Return the [x, y] coordinate for the center point of the cell that contains the specified text.  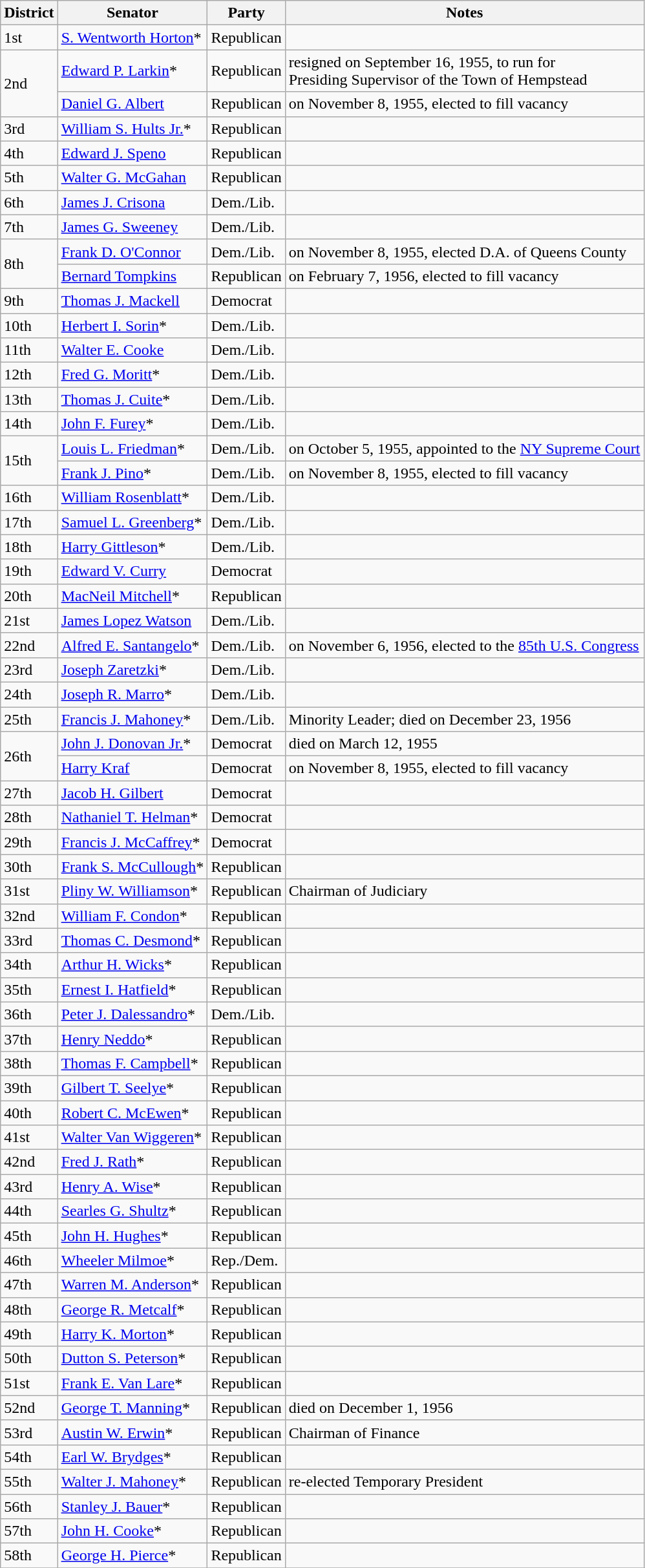
58th [29, 1556]
Gilbert T. Seelye* [132, 1088]
John F. Furey* [132, 424]
45th [29, 1236]
43rd [29, 1187]
39th [29, 1088]
Notes [464, 13]
12th [29, 375]
37th [29, 1039]
33rd [29, 940]
57th [29, 1531]
Thomas C. Desmond* [132, 940]
William S. Hults Jr.* [132, 129]
Ernest I. Hatfield* [132, 990]
38th [29, 1063]
1st [29, 37]
resigned on September 16, 1955, to run for Presiding Supervisor of the Town of Hempstead [464, 71]
Searles G. Shultz* [132, 1211]
14th [29, 424]
26th [29, 756]
Samuel L. Greenberg* [132, 522]
Thomas J. Cuite* [132, 399]
Edward J. Speno [132, 153]
Party [246, 13]
24th [29, 694]
41st [29, 1138]
Arthur H. Wicks* [132, 965]
42nd [29, 1162]
47th [29, 1285]
34th [29, 965]
Henry A. Wise* [132, 1187]
Frank E. Van Lare* [132, 1383]
46th [29, 1260]
Chairman of Judiciary [464, 891]
re-elected Temporary President [464, 1481]
Senator [132, 13]
Dutton S. Peterson* [132, 1359]
on November 8, 1955, elected D.A. of Queens County [464, 251]
George H. Pierce* [132, 1556]
Wheeler Milmoe* [132, 1260]
13th [29, 399]
Peter J. Dalessandro* [132, 1014]
Joseph R. Marro* [132, 694]
2nd [29, 83]
on November 6, 1956, elected to the 85th U.S. Congress [464, 645]
Herbert I. Sorin* [132, 325]
George R. Metcalf* [132, 1309]
10th [29, 325]
18th [29, 547]
40th [29, 1112]
Rep./Dem. [246, 1260]
36th [29, 1014]
Bernard Tompkins [132, 276]
Louis L. Friedman* [132, 449]
Jacob H. Gilbert [132, 793]
Thomas F. Campbell* [132, 1063]
17th [29, 522]
Harry K. Morton* [132, 1334]
James J. Crisona [132, 202]
Warren M. Anderson* [132, 1285]
James G. Sweeney [132, 227]
Frank S. McCullough* [132, 867]
John J. Donovan Jr.* [132, 744]
District [29, 13]
19th [29, 571]
Chairman of Finance [464, 1432]
Joseph Zaretzki* [132, 670]
48th [29, 1309]
Henry Neddo* [132, 1039]
32nd [29, 916]
Alfred E. Santangelo* [132, 645]
Edward V. Curry [132, 571]
54th [29, 1457]
George T. Manning* [132, 1408]
9th [29, 301]
died on December 1, 1956 [464, 1408]
on February 7, 1956, elected to fill vacancy [464, 276]
25th [29, 719]
MacNeil Mitchell* [132, 596]
6th [29, 202]
15th [29, 461]
11th [29, 350]
Frank D. O'Connor [132, 251]
Earl W. Brydges* [132, 1457]
28th [29, 818]
Minority Leader; died on December 23, 1956 [464, 719]
Robert C. McEwen* [132, 1112]
Edward P. Larkin* [132, 71]
51st [29, 1383]
Harry Kraf [132, 768]
William Rosenblatt* [132, 498]
53rd [29, 1432]
Fred J. Rath* [132, 1162]
52nd [29, 1408]
3rd [29, 129]
Francis J. McCaffrey* [132, 842]
4th [29, 153]
50th [29, 1359]
Harry Gittleson* [132, 547]
16th [29, 498]
55th [29, 1481]
27th [29, 793]
44th [29, 1211]
James Lopez Watson [132, 620]
on October 5, 1955, appointed to the NY Supreme Court [464, 449]
Stanley J. Bauer* [132, 1507]
31st [29, 891]
Daniel G. Albert [132, 104]
8th [29, 264]
35th [29, 990]
Austin W. Erwin* [132, 1432]
49th [29, 1334]
5th [29, 178]
Thomas J. Mackell [132, 301]
Nathaniel T. Helman* [132, 818]
Walter G. McGahan [132, 178]
21st [29, 620]
30th [29, 867]
died on March 12, 1955 [464, 744]
23rd [29, 670]
John H. Hughes* [132, 1236]
Walter Van Wiggeren* [132, 1138]
Fred G. Moritt* [132, 375]
56th [29, 1507]
Pliny W. Williamson* [132, 891]
Walter E. Cooke [132, 350]
John H. Cooke* [132, 1531]
S. Wentworth Horton* [132, 37]
29th [29, 842]
22nd [29, 645]
7th [29, 227]
20th [29, 596]
Francis J. Mahoney* [132, 719]
William F. Condon* [132, 916]
Walter J. Mahoney* [132, 1481]
Frank J. Pino* [132, 473]
